Extract the (x, y) coordinate from the center of the cell holding the provided text.  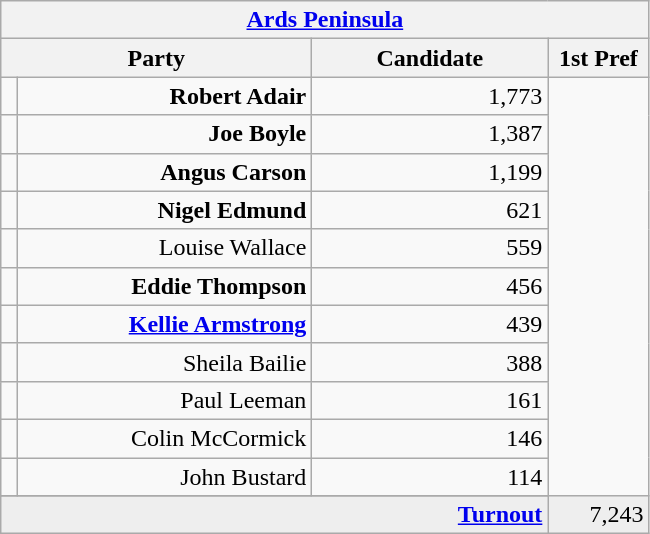
161 (430, 400)
1,773 (430, 96)
Colin McCormick (165, 438)
388 (430, 362)
456 (430, 286)
1st Pref (598, 58)
Angus Carson (165, 172)
Candidate (430, 58)
Louise Wallace (165, 248)
114 (430, 477)
Turnout (274, 515)
Sheila Bailie (165, 362)
Paul Leeman (165, 400)
1,387 (430, 134)
621 (430, 210)
Joe Boyle (165, 134)
7,243 (598, 515)
Ards Peninsula (325, 20)
439 (430, 324)
Eddie Thompson (165, 286)
Robert Adair (165, 96)
Party (156, 58)
1,199 (430, 172)
Kellie Armstrong (165, 324)
John Bustard (165, 477)
Nigel Edmund (165, 210)
559 (430, 248)
146 (430, 438)
